Extract the [X, Y] coordinate from the center of the cell holding the provided text.  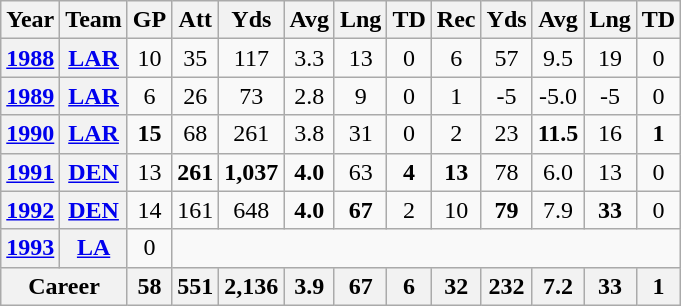
1993 [30, 248]
57 [506, 58]
1,037 [252, 172]
7.9 [558, 210]
Year [30, 20]
78 [506, 172]
32 [456, 286]
4 [409, 172]
58 [149, 286]
15 [149, 134]
23 [506, 134]
14 [149, 210]
9.5 [558, 58]
3.3 [310, 58]
3.8 [310, 134]
79 [506, 210]
9 [360, 96]
35 [196, 58]
1989 [30, 96]
3.9 [310, 286]
LA [94, 248]
2,136 [252, 286]
16 [610, 134]
232 [506, 286]
31 [360, 134]
2.8 [310, 96]
19 [610, 58]
63 [360, 172]
Rec [456, 20]
7.2 [558, 286]
1992 [30, 210]
648 [252, 210]
Career [64, 286]
161 [196, 210]
11.5 [558, 134]
26 [196, 96]
-5.0 [558, 96]
Team [94, 20]
551 [196, 286]
73 [252, 96]
68 [196, 134]
6.0 [558, 172]
1991 [30, 172]
117 [252, 58]
GP [149, 20]
Att [196, 20]
1990 [30, 134]
1988 [30, 58]
